From the cell containing the given text, extract its center point as [X, Y] coordinate. 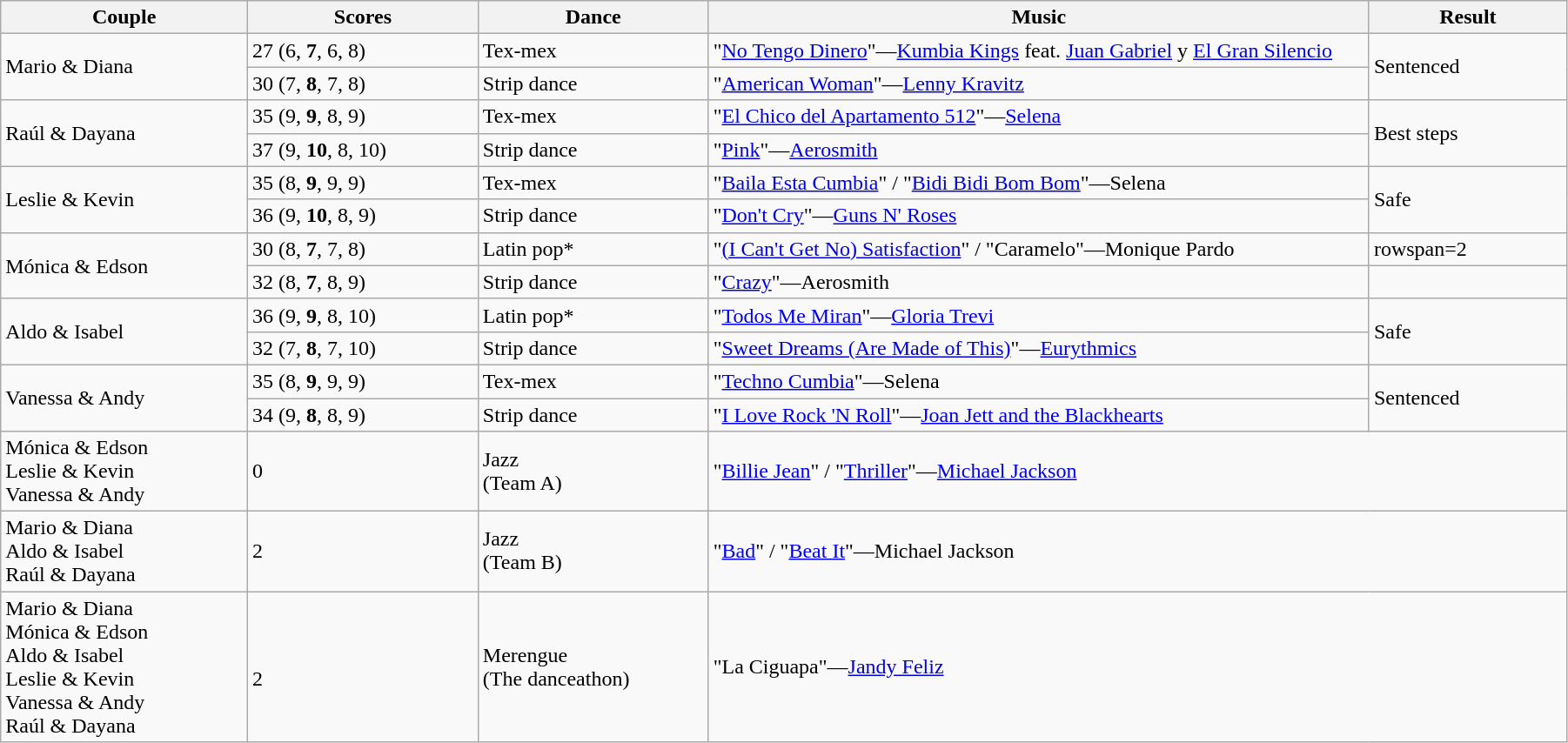
30 (7, 8, 7, 8) [364, 84]
"Pink"—Aerosmith [1039, 150]
36 (9, 9, 8, 10) [364, 315]
Jazz(Team B) [593, 552]
37 (9, 10, 8, 10) [364, 150]
Music [1039, 17]
"(I Can't Get No) Satisfaction" / "Caramelo"—Monique Pardo [1039, 249]
"La Ciguapa"—Jandy Feliz [1137, 666]
Mario & DianaMónica & EdsonAldo & IsabelLeslie & KevinVanessa & AndyRaúl & Dayana [124, 666]
"Crazy"—Aerosmith [1039, 282]
"American Woman"—Lenny Kravitz [1039, 84]
rowspan=2 [1467, 249]
35 (9, 9, 8, 9) [364, 117]
Merengue(The danceathon) [593, 666]
Mónica & EdsonLeslie & KevinVanessa & Andy [124, 472]
"Bad" / "Beat It"—Michael Jackson [1137, 552]
Jazz(Team A) [593, 472]
Vanessa & Andy [124, 398]
"Techno Cumbia"—Selena [1039, 381]
Mario & DianaAldo & IsabelRaúl & Dayana [124, 552]
Mario & Diana [124, 67]
Scores [364, 17]
"El Chico del Apartamento 512"—Selena [1039, 117]
32 (7, 8, 7, 10) [364, 348]
"Billie Jean" / "Thriller"—Michael Jackson [1137, 472]
36 (9, 10, 8, 9) [364, 216]
Dance [593, 17]
"Baila Esta Cumbia" / "Bidi Bidi Bom Bom"—Selena [1039, 183]
30 (8, 7, 7, 8) [364, 249]
"Sweet Dreams (Are Made of This)"—Eurythmics [1039, 348]
Best steps [1467, 133]
34 (9, 8, 8, 9) [364, 415]
"Todos Me Miran"—Gloria Trevi [1039, 315]
32 (8, 7, 8, 9) [364, 282]
Raúl & Dayana [124, 133]
27 (6, 7, 6, 8) [364, 50]
"I Love Rock 'N Roll"—Joan Jett and the Blackhearts [1039, 415]
Couple [124, 17]
Mónica & Edson [124, 265]
Leslie & Kevin [124, 199]
Result [1467, 17]
"No Tengo Dinero"—Kumbia Kings feat. Juan Gabriel y El Gran Silencio [1039, 50]
0 [364, 472]
Aldo & Isabel [124, 331]
"Don't Cry"—Guns N' Roses [1039, 216]
